Detect which cell encompasses the target text, then output its (X, Y) center coordinate. 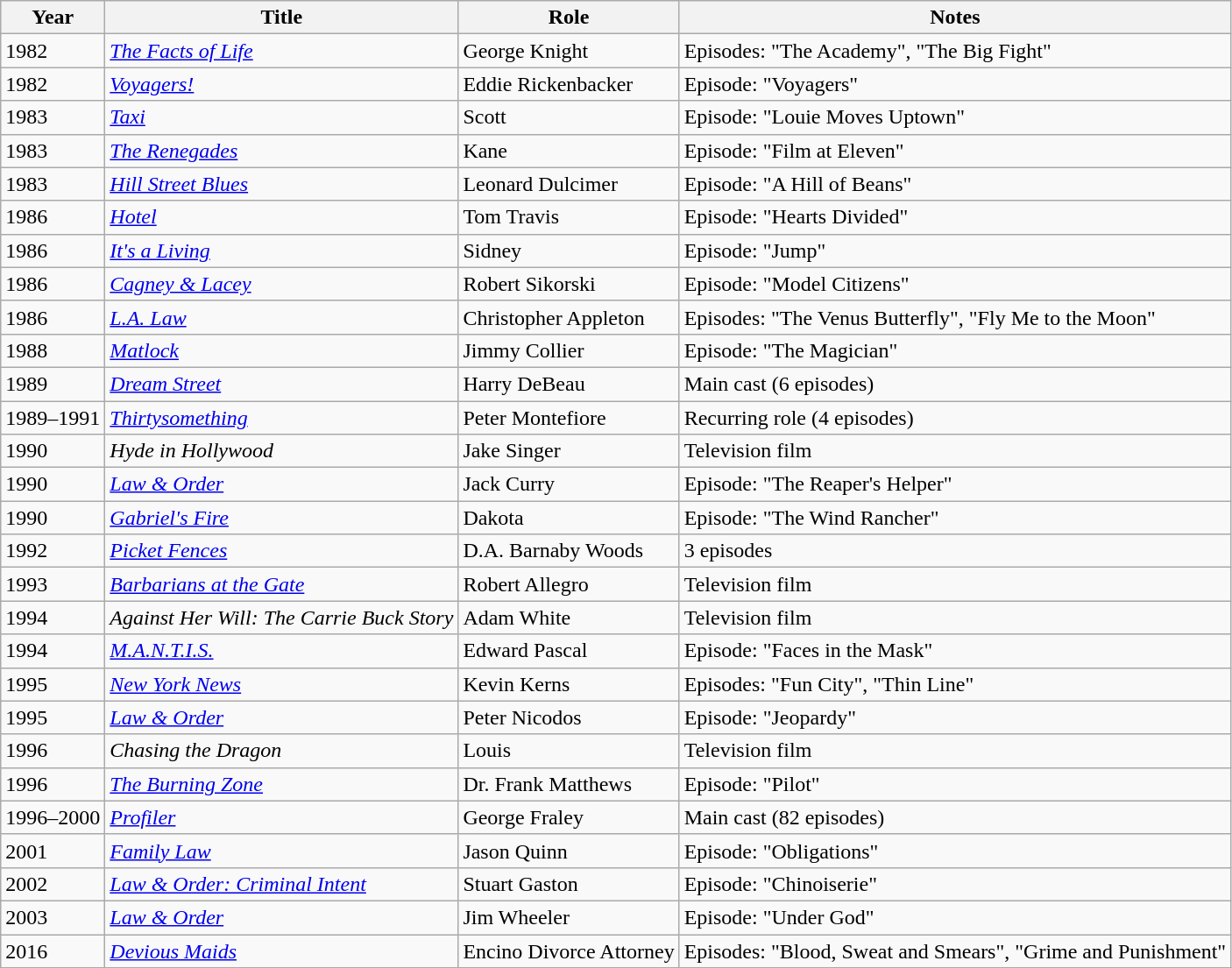
Episode: "Obligations" (955, 851)
Recurring role (4 episodes) (955, 418)
M.A.N.T.I.S. (282, 651)
Episode: "Film at Eleven" (955, 151)
Episode: "Chinoiserie" (955, 884)
Dr. Frank Matthews (569, 784)
Hill Street Blues (282, 184)
Adam White (569, 618)
Peter Montefiore (569, 418)
Jake Singer (569, 451)
The Facts of Life (282, 51)
Stuart Gaston (569, 884)
1993 (53, 584)
Episode: "A Hill of Beans" (955, 184)
Against Her Will: The Carrie Buck Story (282, 618)
Voyagers! (282, 84)
1992 (53, 551)
Kevin Kerns (569, 684)
Jimmy Collier (569, 350)
Episodes: "The Academy", "The Big Fight" (955, 51)
Hyde in Hollywood (282, 451)
Leonard Dulcimer (569, 184)
Episode: "Voyagers" (955, 84)
Devious Maids (282, 950)
Robert Sikorski (569, 284)
Episodes: "Fun City", "Thin Line" (955, 684)
3 episodes (955, 551)
Main cast (82 episodes) (955, 817)
The Burning Zone (282, 784)
1996–2000 (53, 817)
1989 (53, 384)
Profiler (282, 817)
2003 (53, 917)
Christopher Appleton (569, 317)
Dream Street (282, 384)
Barbarians at the Gate (282, 584)
D.A. Barnaby Woods (569, 551)
Episodes: "Blood, Sweat and Smears", "Grime and Punishment" (955, 950)
2002 (53, 884)
Family Law (282, 851)
New York News (282, 684)
Robert Allegro (569, 584)
Law & Order: Criminal Intent (282, 884)
Episode: "Louie Moves Uptown" (955, 117)
George Knight (569, 51)
Episode: "Faces in the Mask" (955, 651)
Episode: "Hearts Divided" (955, 217)
Jason Quinn (569, 851)
It's a Living (282, 251)
Picket Fences (282, 551)
Notes (955, 18)
Harry DeBeau (569, 384)
Episode: "The Reaper's Helper" (955, 484)
Episode: "Jeopardy" (955, 717)
Matlock (282, 350)
Scott (569, 117)
Tom Travis (569, 217)
Louis (569, 751)
Chasing the Dragon (282, 751)
Episode: "The Magician" (955, 350)
Edward Pascal (569, 651)
2016 (53, 950)
Cagney & Lacey (282, 284)
Role (569, 18)
Thirtysomething (282, 418)
Kane (569, 151)
Main cast (6 episodes) (955, 384)
Dakota (569, 518)
The Renegades (282, 151)
Jack Curry (569, 484)
Episode: "Pilot" (955, 784)
Episode: "The Wind Rancher" (955, 518)
Taxi (282, 117)
Hotel (282, 217)
George Fraley (569, 817)
Title (282, 18)
Episode: "Model Citizens" (955, 284)
1988 (53, 350)
Gabriel's Fire (282, 518)
Sidney (569, 251)
Encino Divorce Attorney (569, 950)
Episodes: "The Venus Butterfly", "Fly Me to the Moon" (955, 317)
Jim Wheeler (569, 917)
L.A. Law (282, 317)
Eddie Rickenbacker (569, 84)
Year (53, 18)
1989–1991 (53, 418)
Episode: "Jump" (955, 251)
Episode: "Under God" (955, 917)
2001 (53, 851)
Peter Nicodos (569, 717)
